From the cell containing the given text, extract its center point as [x, y] coordinate. 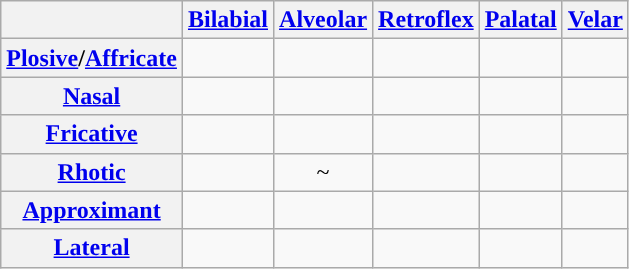
Bilabial [228, 20]
Palatal [520, 20]
Lateral [92, 248]
Velar [595, 20]
Fricative [92, 134]
Retroflex [426, 20]
Approximant [92, 210]
Rhotic [92, 172]
Nasal [92, 96]
Alveolar [324, 20]
Plosive/Affricate [92, 58]
~ [324, 172]
